Extract the [X, Y] coordinate from the center of the cell holding the provided text.  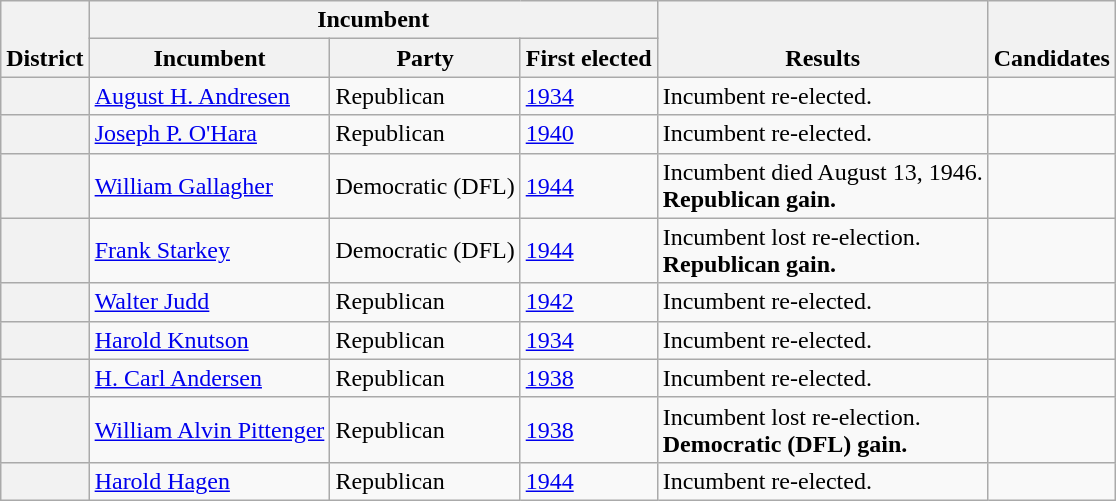
Results [822, 39]
Party [425, 58]
District [45, 39]
Candidates [1052, 39]
H. Carl Andersen [210, 378]
Joseph P. O'Hara [210, 134]
1942 [588, 302]
Walter Judd [210, 302]
First elected [588, 58]
Frank Starkey [210, 250]
William Gallagher [210, 186]
Harold Hagen [210, 481]
Incumbent died August 13, 1946.Republican gain. [822, 186]
Incumbent lost re-election.Democratic (DFL) gain. [822, 430]
Incumbent lost re-election.Republican gain. [822, 250]
Harold Knutson [210, 340]
August H. Andresen [210, 96]
1940 [588, 134]
William Alvin Pittenger [210, 430]
